Detect which cell encompasses the target text, then output its (X, Y) center coordinate. 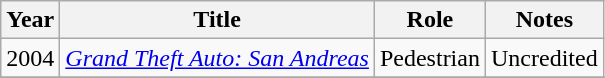
Role (430, 20)
Uncredited (544, 58)
Pedestrian (430, 58)
2004 (30, 58)
Grand Theft Auto: San Andreas (218, 58)
Notes (544, 20)
Year (30, 20)
Title (218, 20)
